Find where the given text appears and provide that cell's center as [x, y] coordinate. 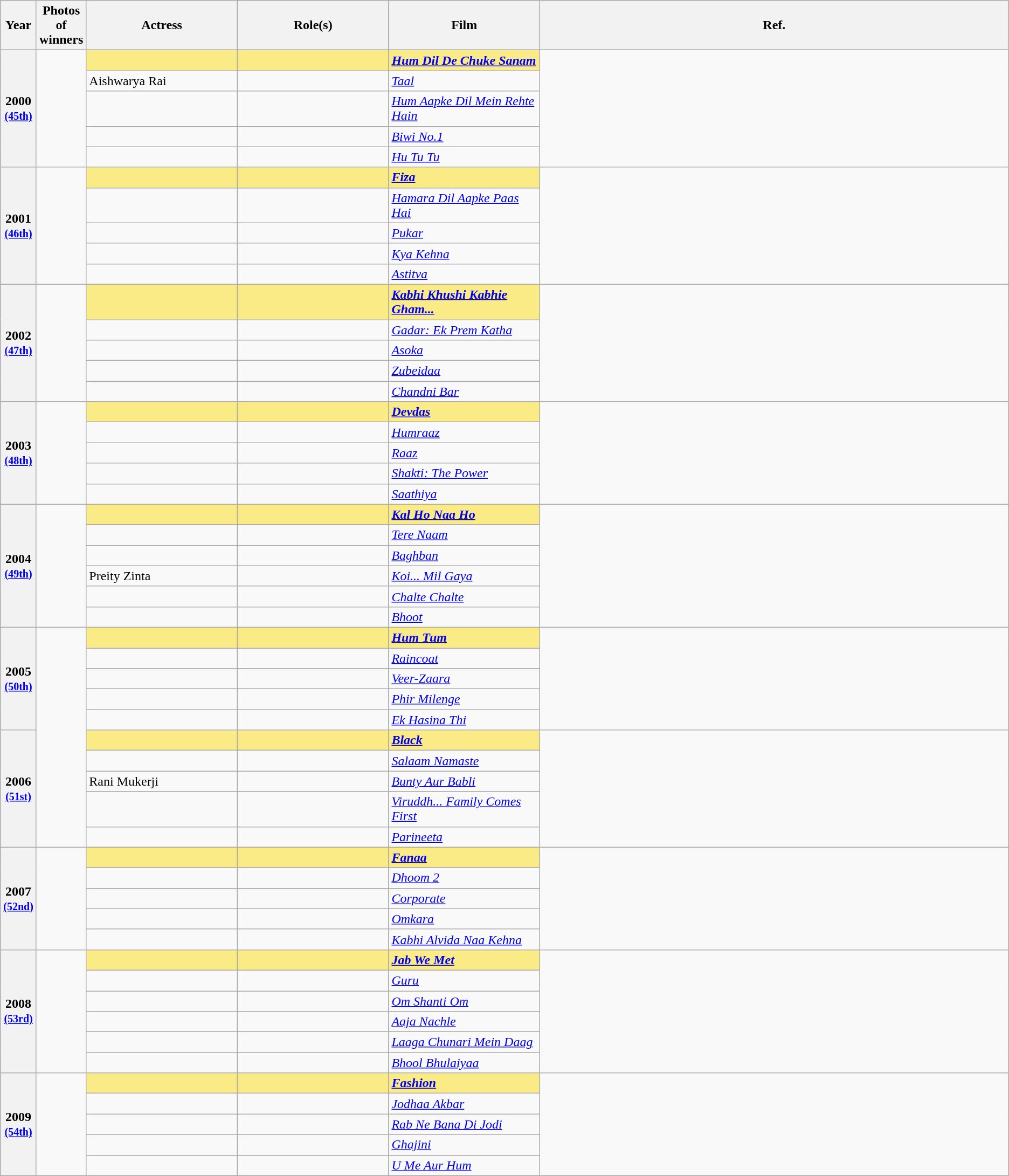
2002 (47th) [18, 343]
Year [18, 25]
Hum Dil De Chuke Sanam [465, 60]
Role(s) [313, 25]
Hum Tum [465, 637]
Raaz [465, 453]
Guru [465, 980]
Zubeidaa [465, 371]
2004 (49th) [18, 566]
Kabhi Alvida Naa Kehna [465, 939]
Om Shanti Om [465, 1001]
Chalte Chalte [465, 596]
Astitva [465, 274]
2006 (51st) [18, 788]
Dhoom 2 [465, 878]
Ref. [774, 25]
2001 (46th) [18, 225]
Hum Aapke Dil Mein Rehte Hain [465, 109]
Raincoat [465, 658]
2003 (48th) [18, 453]
2009 (54th) [18, 1124]
Viruddh... Family Comes First [465, 809]
Rani Mukerji [162, 781]
Kabhi Khushi Kabhie Gham... [465, 302]
Hamara Dil Aapke Paas Hai [465, 205]
Pukar [465, 233]
Photos of winners [61, 25]
Fashion [465, 1083]
Devdas [465, 412]
Shakti: The Power [465, 473]
Kal Ho Naa Ho [465, 514]
Black [465, 740]
Taal [465, 81]
Jab We Met [465, 960]
Humraaz [465, 432]
2007 (52nd) [18, 898]
Film [465, 25]
U Me Aur Hum [465, 1165]
Fiza [465, 177]
Hu Tu Tu [465, 157]
Omkara [465, 919]
Chandni Bar [465, 391]
Laaga Chunari Mein Daag [465, 1042]
Kya Kehna [465, 253]
Biwi No.1 [465, 136]
Koi... Mil Gaya [465, 576]
Tere Naam [465, 535]
2008 (53rd) [18, 1011]
2000 (45th) [18, 109]
Preity Zinta [162, 576]
Salaam Namaste [465, 761]
2005 (50th) [18, 678]
Aaja Nachle [465, 1022]
Fanaa [465, 857]
Actress [162, 25]
Saathiya [465, 494]
Corporate [465, 898]
Phir Milenge [465, 699]
Bunty Aur Babli [465, 781]
Ek Hasina Thi [465, 720]
Aishwarya Rai [162, 81]
Rab Ne Bana Di Jodi [465, 1124]
Veer-Zaara [465, 679]
Jodhaa Akbar [465, 1104]
Asoka [465, 350]
Bhoot [465, 617]
Ghajini [465, 1145]
Baghban [465, 555]
Gadar: Ek Prem Katha [465, 329]
Parineeta [465, 837]
Bhool Bhulaiyaa [465, 1063]
